Capture the cell that displays the provided text and extract its [X, Y] central coordinate. 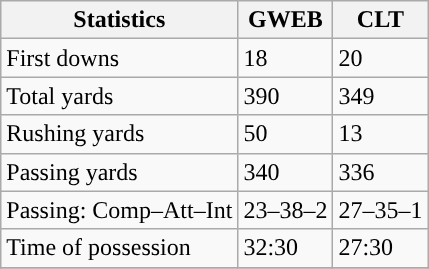
349 [380, 96]
Statistics [120, 20]
Passing: Comp–Att–Int [120, 210]
Rushing yards [120, 134]
23–38–2 [286, 210]
Total yards [120, 96]
390 [286, 96]
Time of possession [120, 248]
340 [286, 172]
18 [286, 58]
Passing yards [120, 172]
CLT [380, 20]
20 [380, 58]
GWEB [286, 20]
27:30 [380, 248]
50 [286, 134]
13 [380, 134]
First downs [120, 58]
32:30 [286, 248]
27–35–1 [380, 210]
336 [380, 172]
